Scan for the cell matching the given text and deliver its (X, Y) coordinate at center. 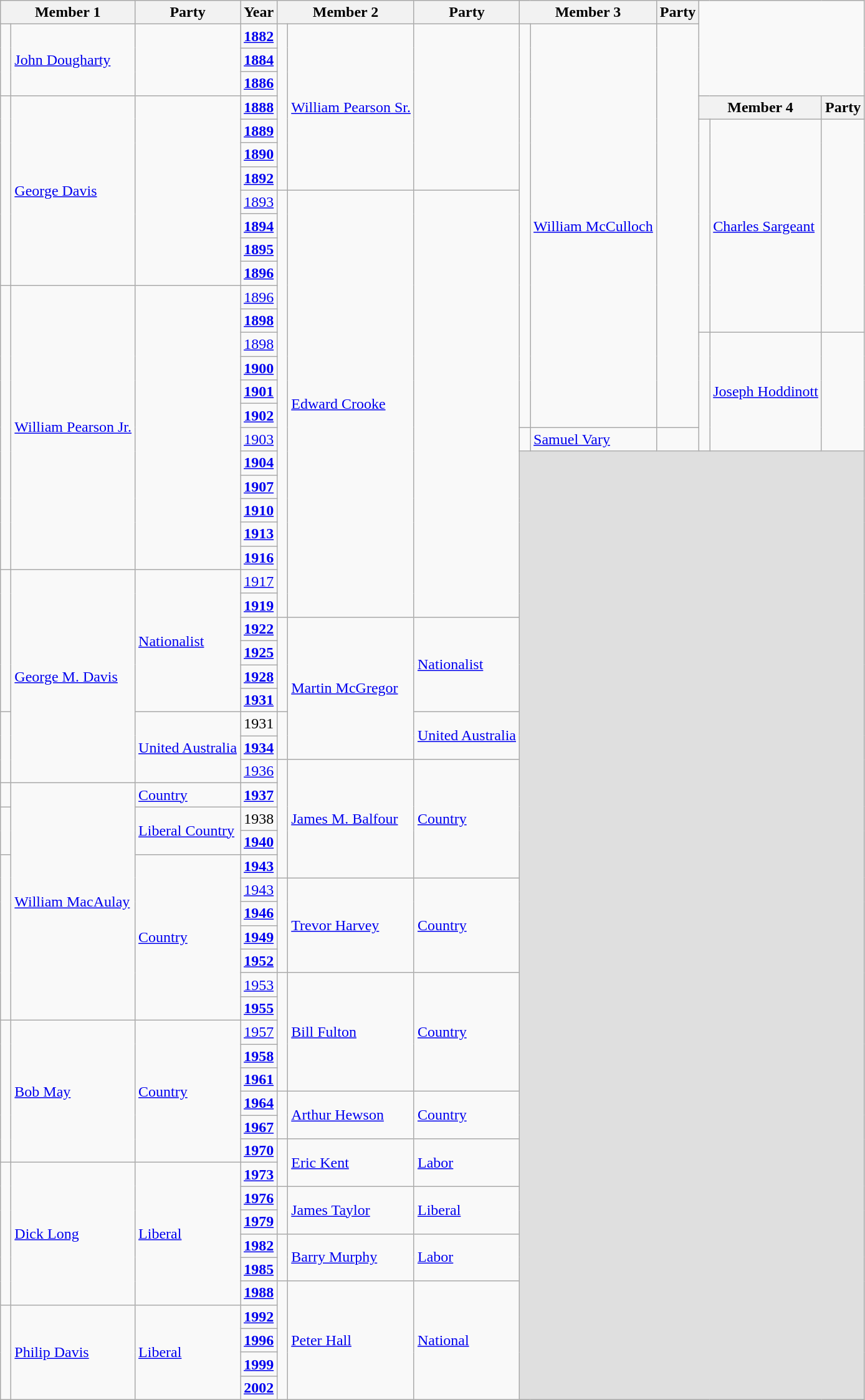
1952 (259, 961)
1938 (259, 819)
William Pearson Sr. (351, 107)
1925 (259, 652)
Edward Crooke (351, 404)
Bob May (74, 1091)
Charles Sargeant (766, 226)
George M. Davis (74, 677)
1976 (259, 1198)
1936 (259, 771)
Bill Fulton (351, 1032)
1900 (259, 368)
1903 (259, 439)
Barry Murphy (351, 1257)
Liberal Country (188, 831)
1953 (259, 984)
1985 (259, 1269)
2002 (259, 1388)
1928 (259, 676)
Philip Davis (74, 1352)
1979 (259, 1222)
Peter Hall (351, 1340)
1886 (259, 83)
Joseph Hoddinott (766, 392)
Member 3 (588, 12)
William McCulloch (593, 226)
1957 (259, 1032)
Arthur Hewson (351, 1115)
1919 (259, 605)
1964 (259, 1103)
William MacAulay (74, 902)
1922 (259, 629)
Member 4 (760, 107)
1988 (259, 1293)
1888 (259, 107)
1902 (259, 416)
Samuel Vary (593, 439)
1982 (259, 1245)
Year (259, 12)
1961 (259, 1080)
1949 (259, 937)
1884 (259, 60)
Member 1 (68, 12)
National (466, 1340)
1916 (259, 558)
1996 (259, 1340)
1967 (259, 1127)
1970 (259, 1151)
William Pearson Jr. (74, 427)
1895 (259, 249)
1901 (259, 392)
1917 (259, 581)
1890 (259, 155)
1910 (259, 510)
1955 (259, 1008)
1958 (259, 1056)
Eric Kent (351, 1163)
1892 (259, 178)
1940 (259, 842)
James Taylor (351, 1210)
1893 (259, 202)
1882 (259, 36)
1999 (259, 1364)
1992 (259, 1317)
James M. Balfour (351, 819)
Member 2 (346, 12)
1913 (259, 534)
1889 (259, 131)
1894 (259, 226)
John Dougharty (74, 60)
1973 (259, 1174)
1937 (259, 795)
1934 (259, 748)
Martin McGregor (351, 688)
George Davis (74, 190)
Trevor Harvey (351, 925)
Dick Long (74, 1234)
1946 (259, 913)
1904 (259, 463)
1907 (259, 487)
